Identify which cell holds the provided text, then report its (X, Y) central coordinate. 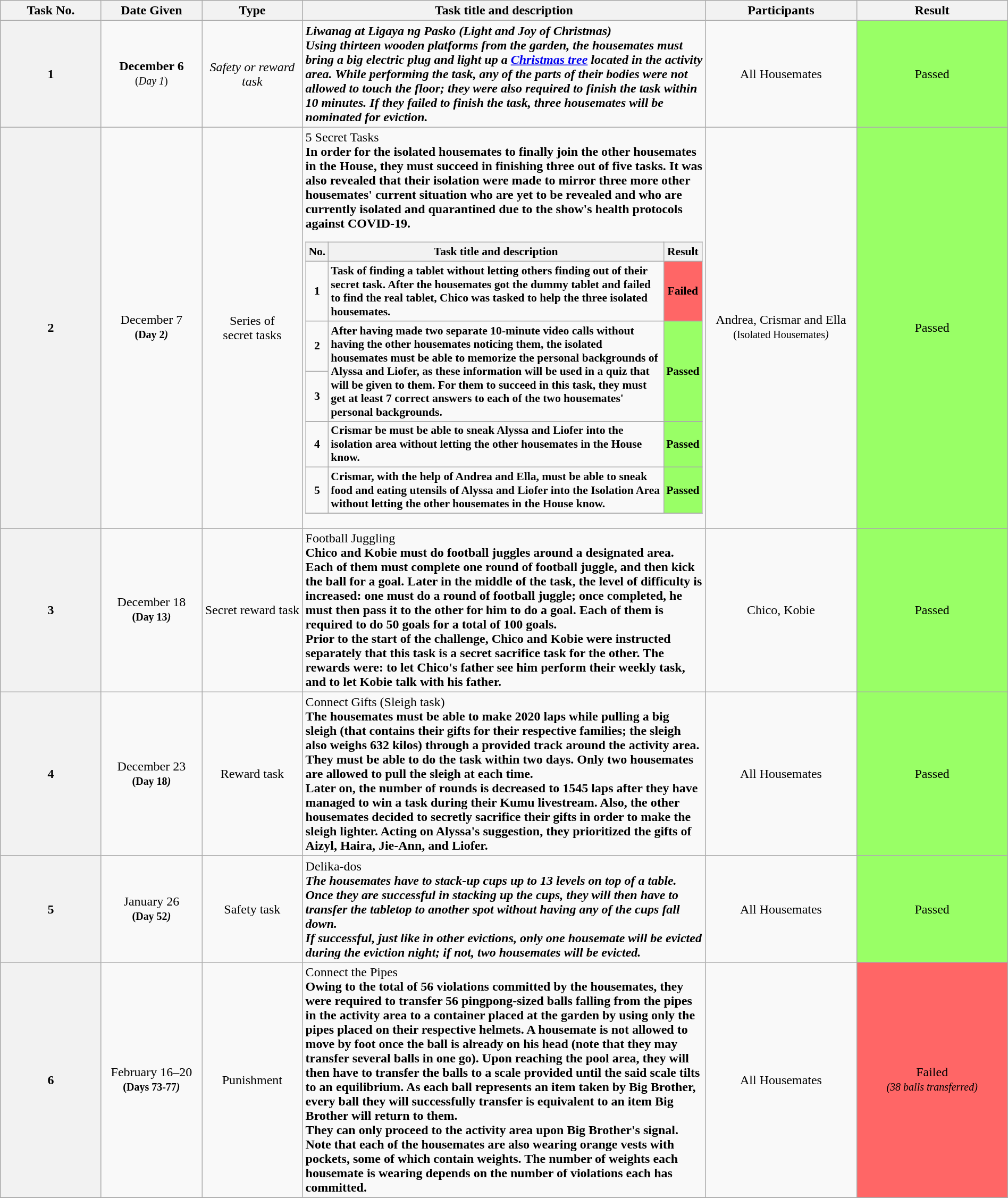
December 23(Day 18) (151, 774)
Crismar be must be able to sneak Alyssa and Liofer into the isolation area without letting the other housemates in the House know. (495, 445)
Type (252, 11)
Series ofsecret tasks (252, 328)
December 7(Day 2) (151, 328)
Failed (683, 291)
Punishment (252, 1079)
Date Given (151, 11)
December 18(Day 13) (151, 610)
Chico, Kobie (781, 610)
Safety task (252, 909)
Safety or reward task (252, 74)
Andrea, Crismar and Ella(Isolated Housemates) (781, 328)
Participants (781, 11)
December 6(Day 1) (151, 74)
Reward task (252, 774)
February 16–20(Days 73-77) (151, 1079)
January 26(Day 52) (151, 909)
Task No. (51, 11)
6 (51, 1079)
Failed(38 balls transferred) (932, 1079)
Secret reward task (252, 610)
No. (317, 252)
